Determine the (X, Y) coordinate at the center of the cell enclosing the given text.  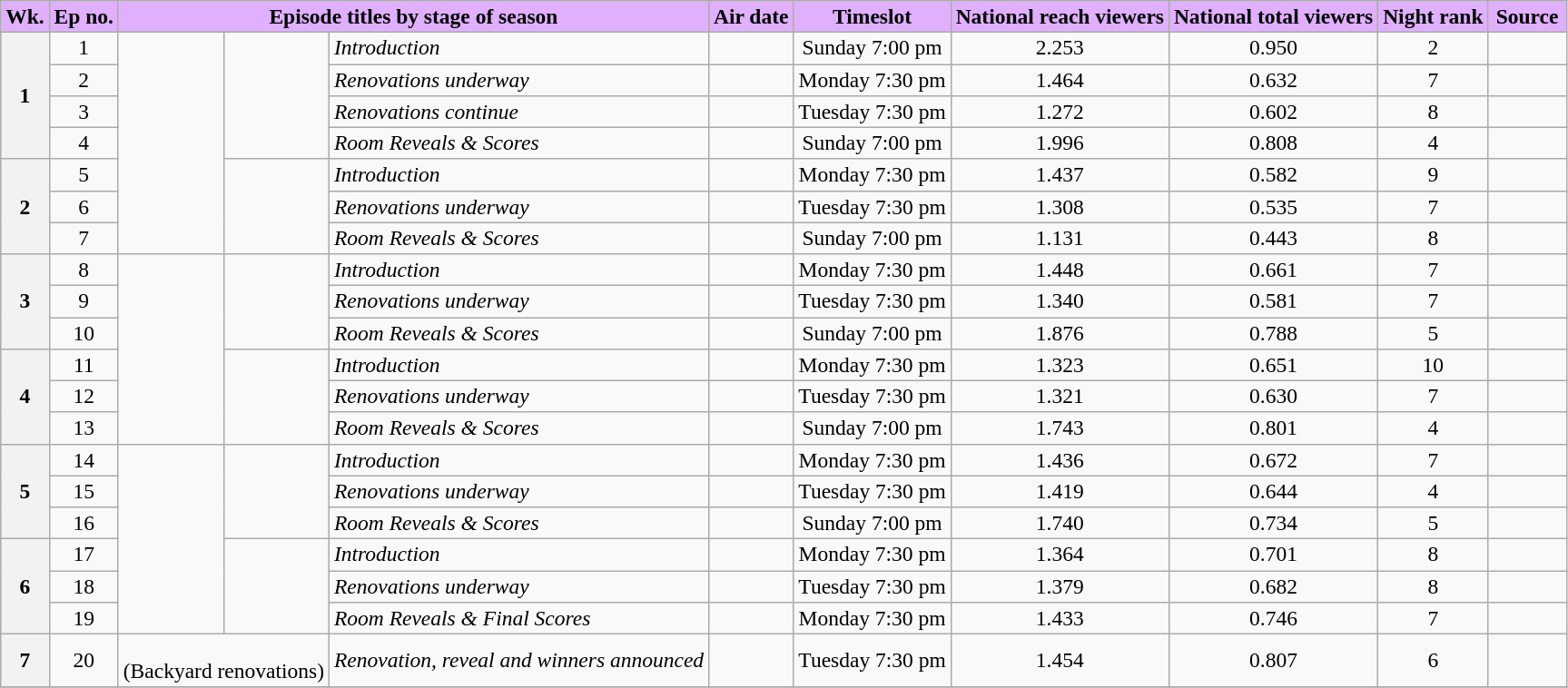
Night rank (1433, 16)
National reach viewers (1060, 16)
1.448 (1060, 269)
Renovations continue (518, 111)
0.443 (1273, 238)
Renovation, reveal and winners announced (518, 661)
Ep no. (84, 16)
1.433 (1060, 617)
0.644 (1273, 492)
0.582 (1273, 174)
Episode titles by stage of season (413, 16)
1.419 (1060, 492)
Timeslot (872, 16)
Wk. (25, 16)
Room Reveals & Final Scores (518, 617)
11 (84, 365)
1.437 (1060, 174)
0.535 (1273, 207)
1.996 (1060, 143)
1.379 (1060, 586)
17 (84, 554)
0.807 (1273, 661)
1.364 (1060, 554)
0.682 (1273, 586)
1.323 (1060, 365)
19 (84, 617)
1.308 (1060, 207)
1.454 (1060, 661)
0.950 (1273, 47)
1.740 (1060, 523)
0.651 (1273, 365)
0.632 (1273, 80)
18 (84, 586)
1.340 (1060, 301)
0.661 (1273, 269)
1.464 (1060, 80)
13 (84, 428)
1.436 (1060, 459)
2.253 (1060, 47)
0.788 (1273, 332)
14 (84, 459)
0.746 (1273, 617)
1.272 (1060, 111)
16 (84, 523)
1.743 (1060, 428)
0.630 (1273, 396)
0.602 (1273, 111)
Source (1527, 16)
0.672 (1273, 459)
12 (84, 396)
0.808 (1273, 143)
1.876 (1060, 332)
0.734 (1273, 523)
0.701 (1273, 554)
0.801 (1273, 428)
Air date (752, 16)
(Backyard renovations) (223, 661)
1.321 (1060, 396)
15 (84, 492)
0.581 (1273, 301)
National total viewers (1273, 16)
20 (84, 661)
1.131 (1060, 238)
